Return the (X, Y) coordinate for the center point of the cell that contains the specified text.  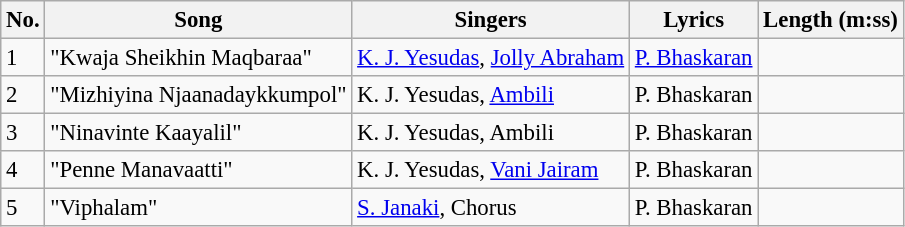
"Ninavinte Kaayalil" (198, 133)
K. J. Yesudas, Jolly Abraham (491, 58)
1 (23, 58)
"Viphalam" (198, 208)
2 (23, 95)
Length (m:ss) (830, 20)
Lyrics (694, 20)
Singers (491, 20)
"Kwaja Sheikhin Maqbaraa" (198, 58)
"Mizhiyina Njaanadaykkumpol" (198, 95)
4 (23, 170)
No. (23, 20)
Song (198, 20)
3 (23, 133)
S. Janaki, Chorus (491, 208)
"Penne Manavaatti" (198, 170)
5 (23, 208)
K. J. Yesudas, Vani Jairam (491, 170)
